Search for the cell housing the specified text and yield its [x, y] center coordinate. 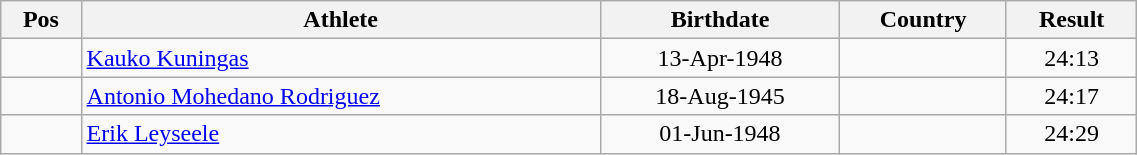
13-Apr-1948 [720, 58]
Antonio Mohedano Rodriguez [340, 96]
Result [1071, 20]
24:13 [1071, 58]
Athlete [340, 20]
18-Aug-1945 [720, 96]
01-Jun-1948 [720, 134]
Country [924, 20]
Pos [41, 20]
Kauko Kuningas [340, 58]
24:29 [1071, 134]
Birthdate [720, 20]
Erik Leyseele [340, 134]
24:17 [1071, 96]
